Scan for the cell matching the given text and deliver its [X, Y] coordinate at center. 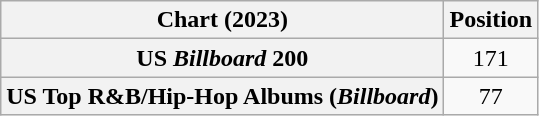
US Top R&B/Hip-Hop Albums (Billboard) [222, 96]
77 [491, 96]
Chart (2023) [222, 20]
171 [491, 58]
Position [491, 20]
US Billboard 200 [222, 58]
